Search for the cell housing the specified text and yield its (X, Y) center coordinate. 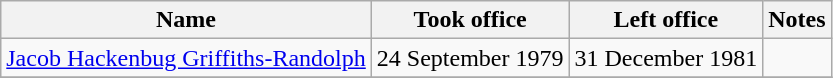
Jacob Hackenbug Griffiths-Randolph (186, 58)
Name (186, 20)
Notes (797, 20)
31 December 1981 (666, 58)
Left office (666, 20)
24 September 1979 (470, 58)
Took office (470, 20)
